Detect which cell encompasses the target text, then output its (X, Y) center coordinate. 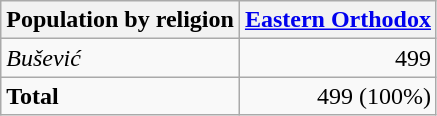
499 (100%) (338, 96)
Bušević (120, 58)
Population by religion (120, 20)
Eastern Orthodox (338, 20)
Total (120, 96)
499 (338, 58)
